Capture the cell that displays the provided text and extract its [X, Y] central coordinate. 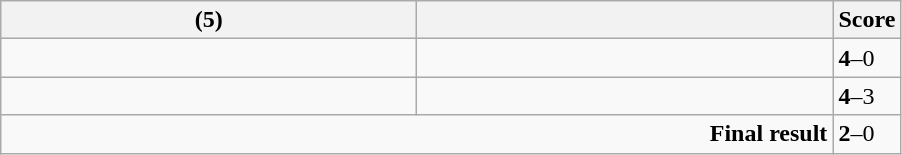
Final result [417, 134]
(5) [209, 20]
Score [867, 20]
4–3 [867, 96]
4–0 [867, 58]
2–0 [867, 134]
